Capture the cell that displays the provided text and extract its (x, y) central coordinate. 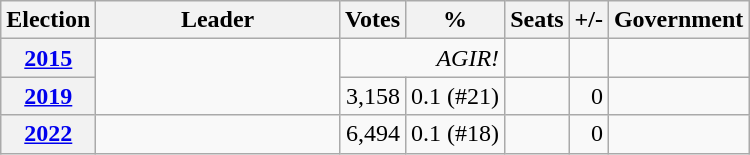
Government (678, 20)
6,494 (372, 134)
0.1 (#18) (456, 134)
% (456, 20)
0.1 (#21) (456, 96)
AGIR! (422, 58)
Votes (372, 20)
2015 (48, 58)
2022 (48, 134)
Seats (537, 20)
Election (48, 20)
+/- (588, 20)
2019 (48, 96)
3,158 (372, 96)
Leader (218, 20)
